Detect which cell encompasses the target text, then output its [x, y] center coordinate. 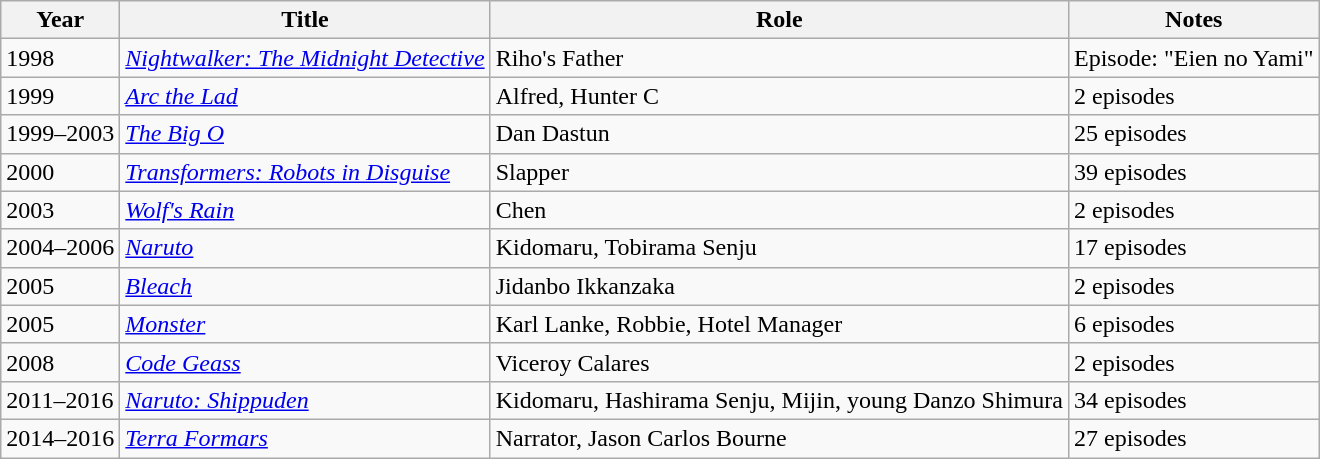
Year [60, 20]
39 episodes [1194, 172]
1999–2003 [60, 134]
Narrator, Jason Carlos Bourne [779, 438]
17 episodes [1194, 248]
Arc the Lad [305, 96]
27 episodes [1194, 438]
Notes [1194, 20]
Bleach [305, 286]
2008 [60, 362]
Riho's Father [779, 58]
Wolf's Rain [305, 210]
Naruto [305, 248]
Title [305, 20]
Nightwalker: The Midnight Detective [305, 58]
Kidomaru, Tobirama Senju [779, 248]
25 episodes [1194, 134]
Karl Lanke, Robbie, Hotel Manager [779, 324]
Transformers: Robots in Disguise [305, 172]
Terra Formars [305, 438]
2014–2016 [60, 438]
Code Geass [305, 362]
2004–2006 [60, 248]
Slapper [779, 172]
Jidanbo Ikkanzaka [779, 286]
Alfred, Hunter C [779, 96]
Dan Dastun [779, 134]
Chen [779, 210]
1999 [60, 96]
6 episodes [1194, 324]
Role [779, 20]
2011–2016 [60, 400]
Monster [305, 324]
34 episodes [1194, 400]
Naruto: Shippuden [305, 400]
1998 [60, 58]
2003 [60, 210]
Kidomaru, Hashirama Senju, Mijin, young Danzo Shimura [779, 400]
Viceroy Calares [779, 362]
The Big O [305, 134]
2000 [60, 172]
Episode: "Eien no Yami" [1194, 58]
